Locate the cell with the specified text and output its (X, Y) center coordinate. 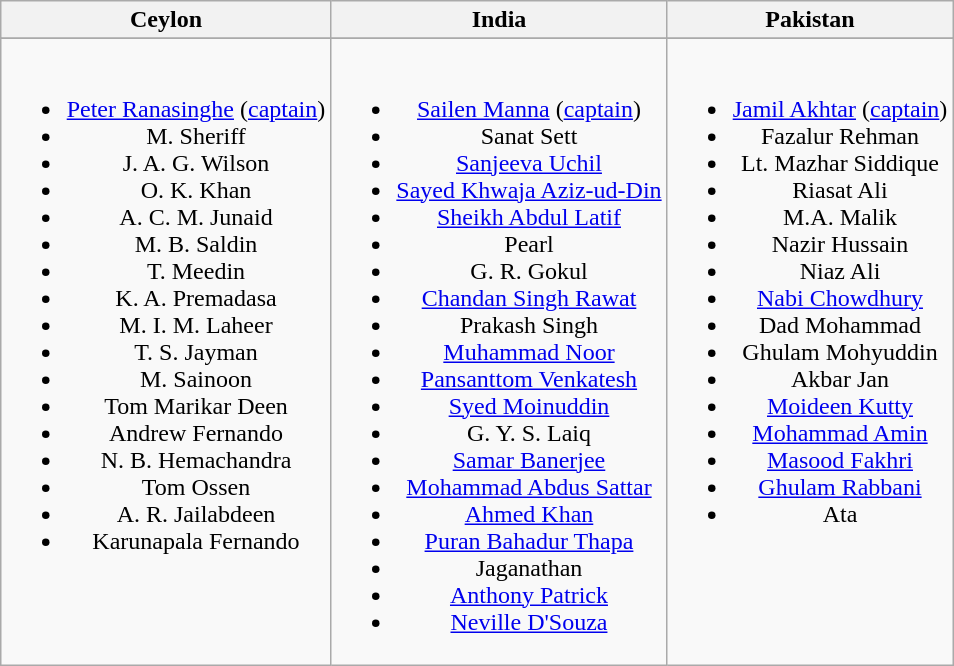
Ceylon (166, 20)
Pakistan (810, 20)
India (499, 20)
